For the text-containing cell, return its midpoint in [X, Y] coordinate format. 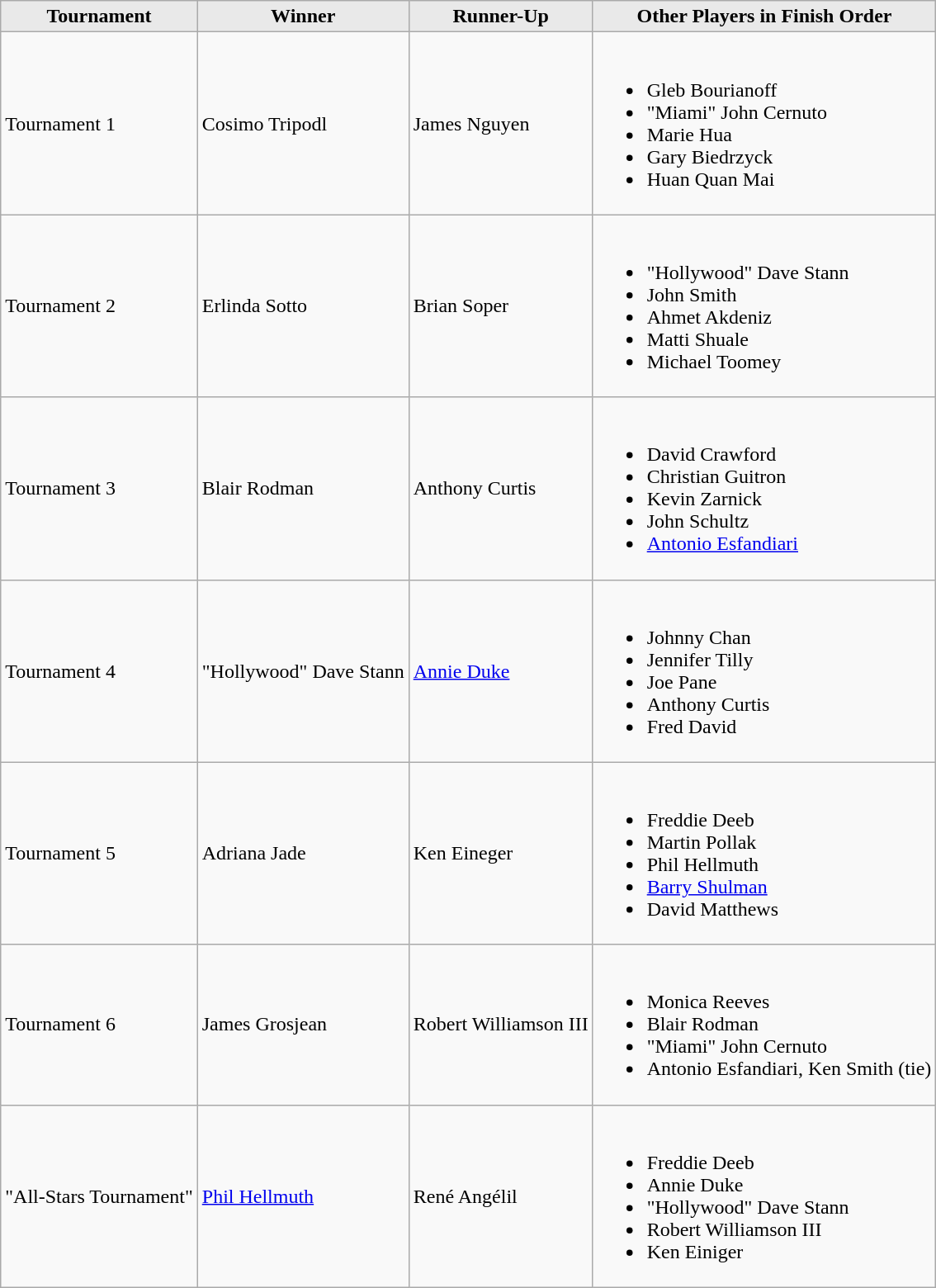
Other Players in Finish Order [764, 17]
Robert Williamson III [500, 1025]
Gleb Bourianoff"Miami" John CernutoMarie HuaGary BiedrzyckHuan Quan Mai [764, 124]
Ken Eineger [500, 854]
Monica ReevesBlair Rodman"Miami" John CernutoAntonio Esfandiari, Ken Smith (tie) [764, 1025]
Erlinda Sotto [303, 305]
Annie Duke [500, 670]
"All-Stars Tournament" [99, 1196]
Anthony Curtis [500, 489]
Tournament 5 [99, 854]
Tournament 2 [99, 305]
David CrawfordChristian GuitronKevin ZarnickJohn SchultzAntonio Esfandiari [764, 489]
Freddie DeebAnnie Duke"Hollywood" Dave StannRobert Williamson IIIKen Einiger [764, 1196]
Blair Rodman [303, 489]
Johnny ChanJennifer TillyJoe PaneAnthony CurtisFred David [764, 670]
René Angélil [500, 1196]
Brian Soper [500, 305]
Runner-Up [500, 17]
Tournament 6 [99, 1025]
"Hollywood" Dave StannJohn SmithAhmet AkdenizMatti ShualeMichael Toomey [764, 305]
Winner [303, 17]
Cosimo Tripodl [303, 124]
Phil Hellmuth [303, 1196]
Freddie DeebMartin PollakPhil HellmuthBarry ShulmanDavid Matthews [764, 854]
Tournament 4 [99, 670]
"Hollywood" Dave Stann [303, 670]
Tournament 1 [99, 124]
James Nguyen [500, 124]
Tournament 3 [99, 489]
Adriana Jade [303, 854]
James Grosjean [303, 1025]
Tournament [99, 17]
